Capture the cell that displays the provided text and extract its [x, y] central coordinate. 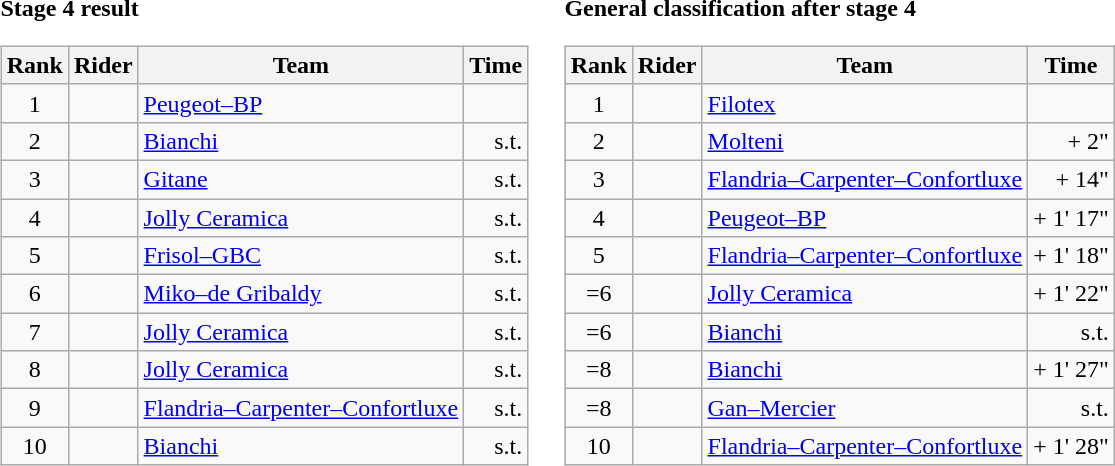
+ 2" [1072, 141]
+ 14" [1072, 179]
+ 1' 28" [1072, 446]
Miko–de Gribaldy [301, 294]
+ 1' 27" [1072, 370]
+ 1' 22" [1072, 294]
6 [34, 294]
8 [34, 370]
Filotex [865, 103]
9 [34, 408]
+ 1' 18" [1072, 256]
7 [34, 332]
Frisol–GBC [301, 256]
Gan–Mercier [865, 408]
+ 1' 17" [1072, 217]
Molteni [865, 141]
Gitane [301, 179]
